Detect which cell encompasses the target text, then output its [x, y] center coordinate. 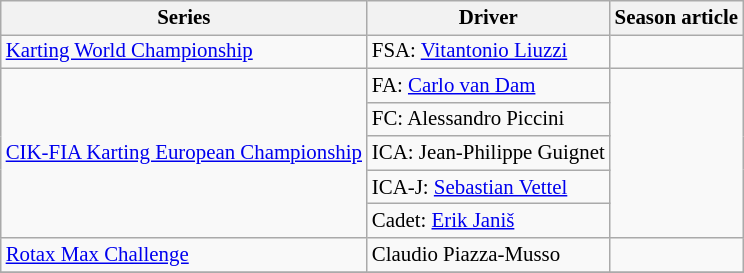
Claudio Piazza-Musso [488, 255]
Rotax Max Challenge [184, 255]
ICA: Jean-Philippe Guignet [488, 153]
Cadet: Erik Janiš [488, 221]
ICA-J: Sebastian Vettel [488, 187]
FA: Carlo van Dam [488, 85]
Driver [488, 18]
Karting World Championship [184, 51]
FSA: Vitantonio Liuzzi [488, 51]
Series [184, 18]
FC: Alessandro Piccini [488, 119]
CIK-FIA Karting European Championship [184, 152]
Season article [676, 18]
